Provide the [x, y] coordinate of the cell's center where the given text is located.  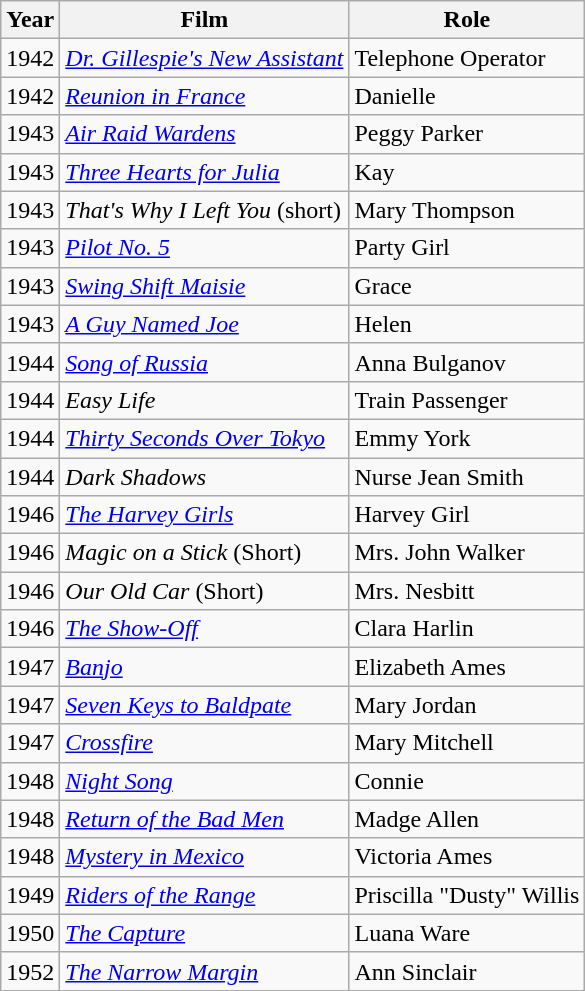
1949 [30, 895]
Return of the Bad Men [204, 819]
Night Song [204, 781]
Easy Life [204, 400]
Mrs. John Walker [467, 553]
Emmy York [467, 438]
Connie [467, 781]
Seven Keys to Baldpate [204, 705]
Thirty Seconds Over Tokyo [204, 438]
Harvey Girl [467, 515]
The Narrow Margin [204, 971]
Helen [467, 324]
Song of Russia [204, 362]
Priscilla "Dusty" Willis [467, 895]
Dark Shadows [204, 477]
The Show-Off [204, 629]
1952 [30, 971]
Train Passenger [467, 400]
Film [204, 20]
Year [30, 20]
Dr. Gillespie's New Assistant [204, 58]
The Capture [204, 933]
Kay [467, 172]
Danielle [467, 96]
A Guy Named Joe [204, 324]
Crossfire [204, 743]
Magic on a Stick (Short) [204, 553]
Ann Sinclair [467, 971]
Role [467, 20]
Peggy Parker [467, 134]
Madge Allen [467, 819]
Pilot No. 5 [204, 248]
Victoria Ames [467, 857]
Three Hearts for Julia [204, 172]
Mystery in Mexico [204, 857]
The Harvey Girls [204, 515]
Mary Thompson [467, 210]
Elizabeth Ames [467, 667]
Anna Bulganov [467, 362]
Telephone Operator [467, 58]
Nurse Jean Smith [467, 477]
Mrs. Nesbitt [467, 591]
Party Girl [467, 248]
Reunion in France [204, 96]
Grace [467, 286]
Air Raid Wardens [204, 134]
That's Why I Left You (short) [204, 210]
Swing Shift Maisie [204, 286]
Riders of the Range [204, 895]
Mary Jordan [467, 705]
Luana Ware [467, 933]
Our Old Car (Short) [204, 591]
Mary Mitchell [467, 743]
1950 [30, 933]
Clara Harlin [467, 629]
Banjo [204, 667]
